Capture the cell that displays the provided text and extract its (X, Y) central coordinate. 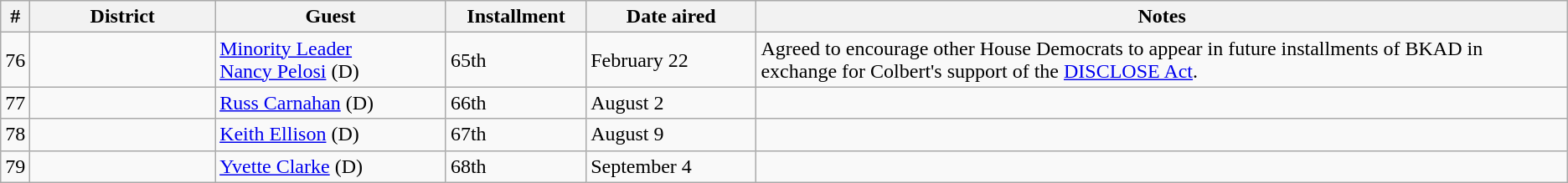
Installment (516, 17)
77 (15, 103)
79 (15, 166)
District (122, 17)
Date aired (672, 17)
# (15, 17)
Minority LeaderNancy Pelosi (D) (331, 60)
68th (516, 166)
66th (516, 103)
Agreed to encourage other House Democrats to appear in future installments of BKAD in exchange for Colbert's support of the DISCLOSE Act. (1162, 60)
September 4 (672, 166)
August 9 (672, 135)
Keith Ellison (D) (331, 135)
February 22 (672, 60)
76 (15, 60)
Yvette Clarke (D) (331, 166)
67th (516, 135)
August 2 (672, 103)
Guest (331, 17)
Notes (1162, 17)
Russ Carnahan (D) (331, 103)
65th (516, 60)
78 (15, 135)
